Output the (X, Y) coordinate of the center of the cell containing the given text.  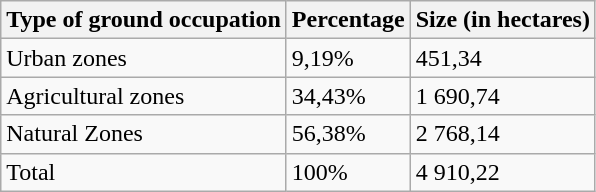
Agricultural zones (144, 96)
2 768,14 (502, 134)
Urban zones (144, 58)
Size (in hectares) (502, 20)
9,19% (348, 58)
451,34 (502, 58)
Type of ground occupation (144, 20)
1 690,74 (502, 96)
Percentage (348, 20)
Total (144, 172)
56,38% (348, 134)
100% (348, 172)
34,43% (348, 96)
Natural Zones (144, 134)
4 910,22 (502, 172)
